Find where the given text appears and provide that cell's center as (X, Y) coordinate. 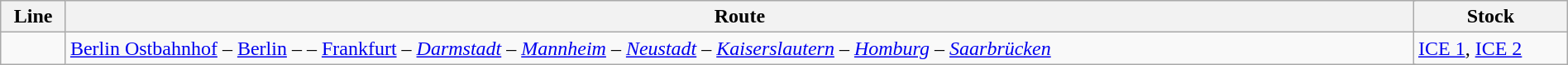
Stock (1490, 17)
Route (739, 17)
Berlin Ostbahnhof – Berlin – – Frankfurt – Darmstadt – Mannheim – Neustadt – Kaiserslautern – Homburg – Saarbrücken (739, 48)
Line (33, 17)
ICE 1, ICE 2 (1490, 48)
